Determine the [x, y] coordinate at the center of the cell enclosing the given text.  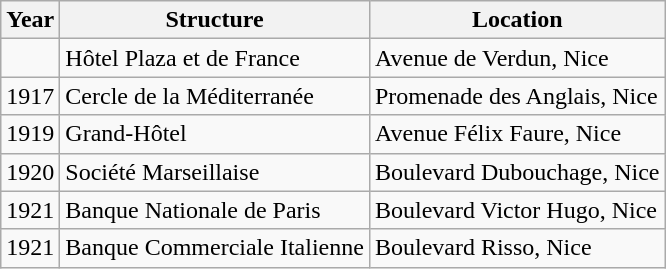
1919 [30, 134]
Promenade des Anglais, Nice [517, 96]
Cercle de la Méditerranée [215, 96]
1920 [30, 172]
Grand-Hôtel [215, 134]
Banque Nationale de Paris [215, 210]
Boulevard Dubouchage, Nice [517, 172]
Year [30, 20]
Boulevard Victor Hugo, Nice [517, 210]
Hôtel Plaza et de France [215, 58]
Structure [215, 20]
Avenue Félix Faure, Nice [517, 134]
1917 [30, 96]
Avenue de Verdun, Nice [517, 58]
Location [517, 20]
Société Marseillaise [215, 172]
Boulevard Risso, Nice [517, 248]
Banque Commerciale Italienne [215, 248]
